Determine the (x, y) coordinate at the center of the cell enclosing the given text.  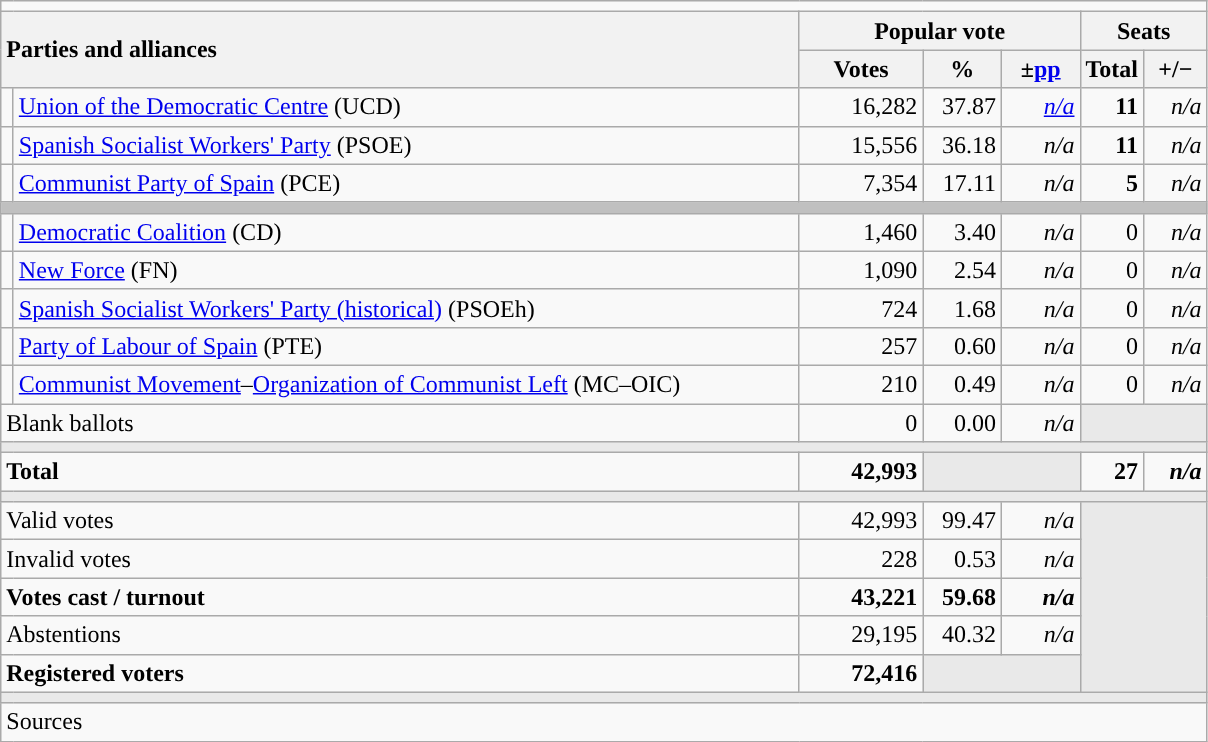
7,354 (861, 183)
Sources (604, 722)
Popular vote (940, 31)
Party of Labour of Spain (PTE) (406, 346)
Communist Movement–Organization of Communist Left (MC–OIC) (406, 384)
1,090 (861, 270)
Invalid votes (400, 559)
Valid votes (400, 521)
Democratic Coalition (CD) (406, 232)
Blank ballots (400, 423)
New Force (FN) (406, 270)
29,195 (861, 635)
59.68 (962, 597)
3.40 (962, 232)
Union of the Democratic Centre (UCD) (406, 107)
17.11 (962, 183)
99.47 (962, 521)
1,460 (861, 232)
Abstentions (400, 635)
+/− (1176, 69)
724 (861, 308)
Spanish Socialist Workers' Party (PSOE) (406, 145)
5 (1112, 183)
43,221 (861, 597)
Spanish Socialist Workers' Party (historical) (PSOEh) (406, 308)
27 (1112, 472)
210 (861, 384)
37.87 (962, 107)
% (962, 69)
0.53 (962, 559)
15,556 (861, 145)
72,416 (861, 673)
36.18 (962, 145)
228 (861, 559)
Seats (1144, 31)
0.49 (962, 384)
40.32 (962, 635)
Communist Party of Spain (PCE) (406, 183)
0.60 (962, 346)
Votes cast / turnout (400, 597)
Parties and alliances (400, 50)
16,282 (861, 107)
±pp (1040, 69)
Registered voters (400, 673)
1.68 (962, 308)
257 (861, 346)
2.54 (962, 270)
0.00 (962, 423)
Votes (861, 69)
